Capture the cell that displays the provided text and extract its (X, Y) central coordinate. 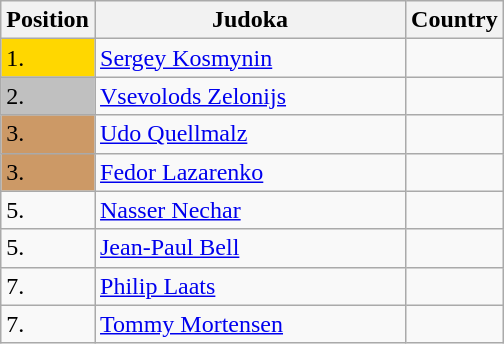
Jean-Paul Bell (250, 248)
Country (455, 20)
Sergey Kosmynin (250, 58)
Vsevolods Zelonijs (250, 96)
Nasser Nechar (250, 210)
2. (48, 96)
1. (48, 58)
Tommy Mortensen (250, 324)
Udo Quellmalz (250, 134)
Judoka (250, 20)
Philip Laats (250, 286)
Fedor Lazarenko (250, 172)
Position (48, 20)
